Return the [X, Y] coordinate for the center point of the cell that contains the specified text.  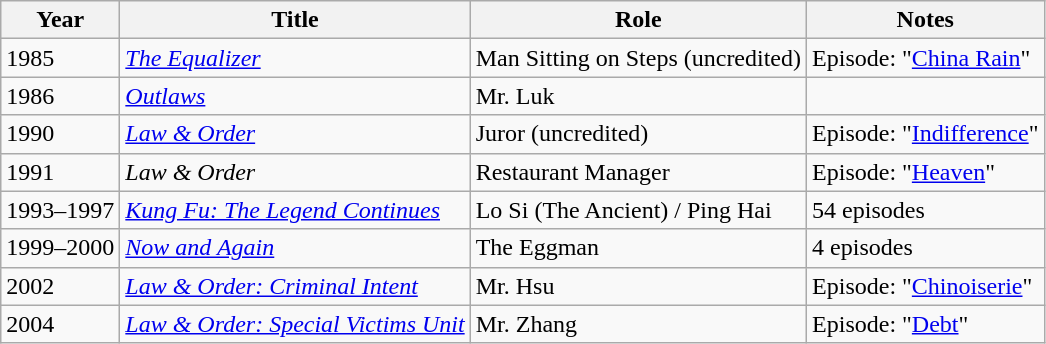
Outlaws [295, 96]
Episode: "Chinoiserie" [926, 286]
Year [60, 20]
Mr. Hsu [638, 286]
2002 [60, 286]
Episode: "China Rain" [926, 58]
The Eggman [638, 248]
Law & Order: Special Victims Unit [295, 324]
4 episodes [926, 248]
1990 [60, 134]
Title [295, 20]
Episode: "Indifference" [926, 134]
Lo Si (The Ancient) / Ping Hai [638, 210]
The Equalizer [295, 58]
Restaurant Manager [638, 172]
1991 [60, 172]
1986 [60, 96]
Mr. Zhang [638, 324]
Notes [926, 20]
Mr. Luk [638, 96]
2004 [60, 324]
1999–2000 [60, 248]
Episode: "Debt" [926, 324]
Episode: "Heaven" [926, 172]
1985 [60, 58]
Kung Fu: The Legend Continues [295, 210]
54 episodes [926, 210]
Juror (uncredited) [638, 134]
Role [638, 20]
Law & Order: Criminal Intent [295, 286]
1993–1997 [60, 210]
Now and Again [295, 248]
Man Sitting on Steps (uncredited) [638, 58]
